Capture the cell that displays the provided text and extract its [X, Y] central coordinate. 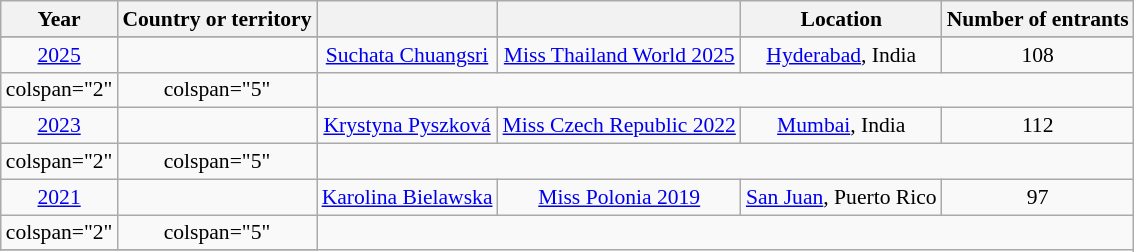
2023 [60, 126]
2021 [60, 197]
108 [1038, 55]
San Juan, Puerto Rico [842, 197]
2025 [60, 55]
Hyderabad, India [842, 55]
112 [1038, 126]
Year [60, 19]
Miss Czech Republic 2022 [620, 126]
Krystyna Pyszková [408, 126]
Location [842, 19]
Mumbai, India [842, 126]
Miss Thailand World 2025 [620, 55]
Country or territory [216, 19]
Number of entrants [1038, 19]
Suchata Chuangsri [408, 55]
Miss Polonia 2019 [620, 197]
97 [1038, 197]
Karolina Bielawska [408, 197]
